Identify which cell holds the provided text, then report its (x, y) central coordinate. 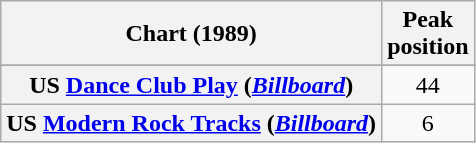
Peakposition (428, 34)
Chart (1989) (192, 34)
6 (428, 123)
US Modern Rock Tracks (Billboard) (192, 123)
US Dance Club Play (Billboard) (192, 85)
44 (428, 85)
